From the cell containing the given text, extract its center point as (x, y) coordinate. 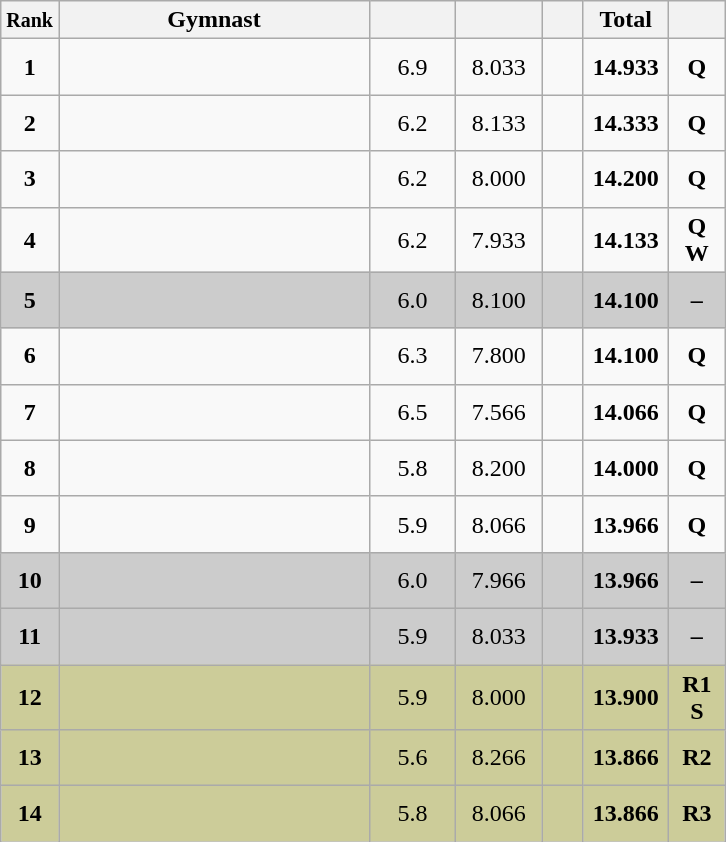
9 (30, 524)
Gymnast (214, 20)
Rank (30, 20)
7.800 (499, 356)
7.933 (499, 240)
2 (30, 123)
7 (30, 412)
5 (30, 300)
13 (30, 758)
8.200 (499, 468)
13.900 (626, 696)
1 (30, 67)
4 (30, 240)
8.100 (499, 300)
10 (30, 580)
14.133 (626, 240)
6 (30, 356)
12 (30, 696)
R2 (697, 758)
6.3 (413, 356)
14.200 (626, 179)
13.933 (626, 636)
5.6 (413, 758)
6.9 (413, 67)
14.000 (626, 468)
8.266 (499, 758)
8.133 (499, 123)
14.066 (626, 412)
14.933 (626, 67)
7.966 (499, 580)
11 (30, 636)
8 (30, 468)
R1 S (697, 696)
14 (30, 814)
7.566 (499, 412)
R3 (697, 814)
6.5 (413, 412)
14.333 (626, 123)
3 (30, 179)
Q W (697, 240)
Total (626, 20)
